Scan for the cell matching the given text and deliver its (x, y) coordinate at center. 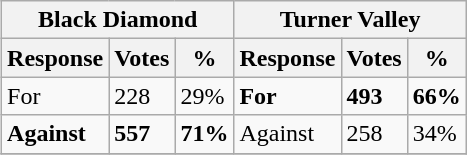
493 (374, 96)
66% (436, 96)
29% (204, 96)
228 (142, 96)
Black Diamond (118, 20)
71% (204, 134)
258 (374, 134)
Turner Valley (350, 20)
34% (436, 134)
557 (142, 134)
